Pinpoint the cell where the given text exists, returning its [x, y] midpoint coordinate. 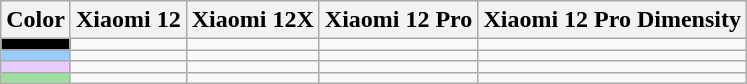
Xiaomi 12X [252, 20]
Xiaomi 12 Pro [398, 20]
Color [36, 20]
Xiaomi 12 [128, 20]
Xiaomi 12 Pro Dimensity [612, 20]
